Identify which cell holds the provided text, then report its (x, y) central coordinate. 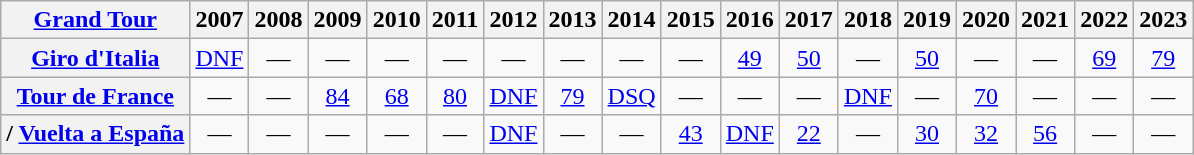
2013 (572, 20)
2023 (1164, 20)
2016 (750, 20)
69 (1104, 58)
/ Vuelta a España (96, 134)
84 (338, 96)
2018 (868, 20)
Tour de France (96, 96)
2014 (632, 20)
2012 (514, 20)
68 (396, 96)
43 (690, 134)
30 (926, 134)
Giro d'Italia (96, 58)
2015 (690, 20)
2019 (926, 20)
2020 (986, 20)
80 (455, 96)
49 (750, 58)
Grand Tour (96, 20)
32 (986, 134)
70 (986, 96)
2017 (808, 20)
2022 (1104, 20)
2009 (338, 20)
2007 (220, 20)
DSQ (632, 96)
22 (808, 134)
2008 (278, 20)
2011 (455, 20)
56 (1046, 134)
2021 (1046, 20)
2010 (396, 20)
